From the cell containing the given text, extract its center point as [x, y] coordinate. 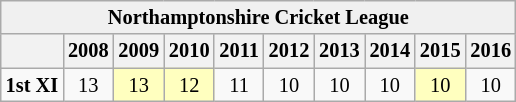
2016 [490, 51]
12 [189, 85]
2010 [189, 51]
2011 [238, 51]
1st XI [32, 85]
2013 [339, 51]
2012 [289, 51]
2014 [390, 51]
Northamptonshire Cricket League [258, 17]
2009 [139, 51]
2015 [440, 51]
11 [238, 85]
2008 [88, 51]
